Return (X, Y) of the center of cell containing provided text 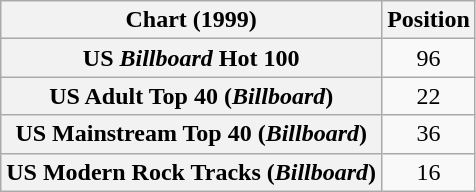
US Adult Top 40 (Billboard) (192, 96)
US Billboard Hot 100 (192, 58)
96 (429, 58)
36 (429, 134)
22 (429, 96)
16 (429, 172)
US Modern Rock Tracks (Billboard) (192, 172)
Position (429, 20)
Chart (1999) (192, 20)
US Mainstream Top 40 (Billboard) (192, 134)
